Find where the given text appears and provide that cell's center as (X, Y) coordinate. 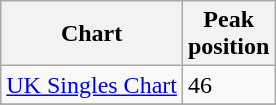
Chart (92, 34)
Peakposition (228, 34)
UK Singles Chart (92, 85)
46 (228, 85)
